Pinpoint the cell where the given text exists, returning its [X, Y] midpoint coordinate. 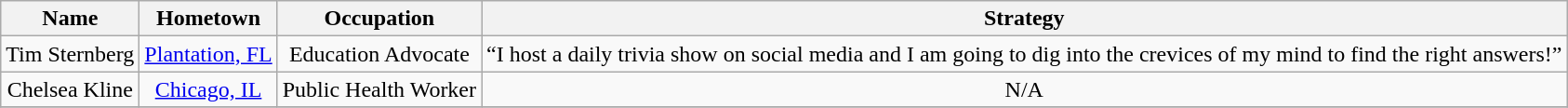
N/A [1025, 89]
Occupation [379, 19]
Hometown [208, 19]
Chelsea Kline [71, 89]
Public Health Worker [379, 89]
Education Advocate [379, 54]
Name [71, 19]
“I host a daily trivia show on social media and I am going to dig into the crevices of my mind to find the right answers!” [1025, 54]
Chicago, IL [208, 89]
Strategy [1025, 19]
Tim Sternberg [71, 54]
Plantation, FL [208, 54]
